Capture the cell that displays the provided text and extract its (x, y) central coordinate. 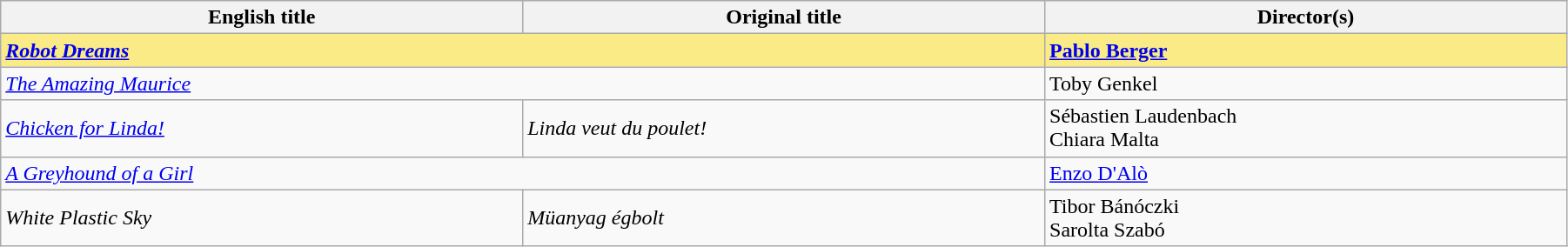
English title (262, 17)
Pablo Berger (1306, 50)
Sébastien Laudenbach Chiara Malta (1306, 129)
Director(s) (1306, 17)
Tibor Bánóczki Sarolta Szabó (1306, 217)
Robot Dreams (523, 50)
Chicken for Linda! (262, 129)
The Amazing Maurice (523, 83)
White Plastic Sky (262, 217)
Linda veut du poulet! (784, 129)
Original title (784, 17)
Müanyag égbolt (784, 217)
Enzo D'Alò (1306, 173)
Toby Genkel (1306, 83)
A Greyhound of a Girl (523, 173)
